Find where the given text appears and provide that cell's center as [X, Y] coordinate. 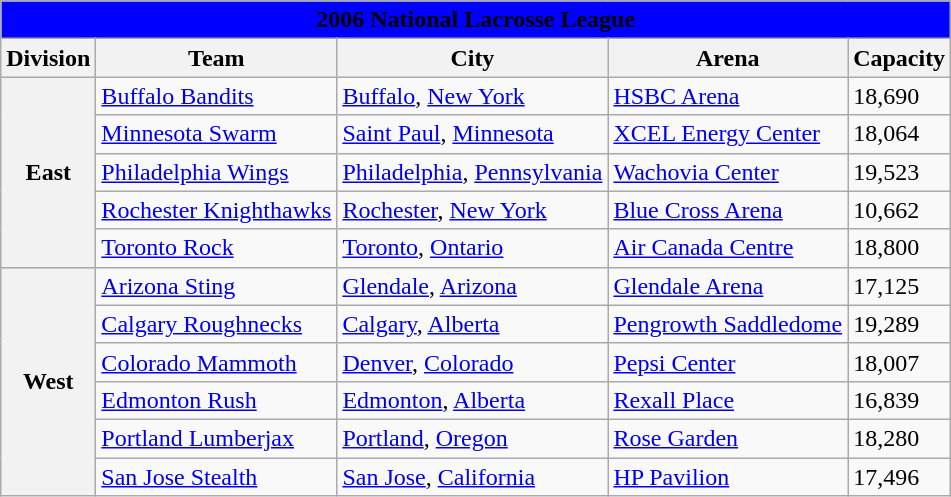
Portland Lumberjax [216, 438]
Arena [728, 58]
Arizona Sting [216, 286]
Blue Cross Arena [728, 210]
HP Pavilion [728, 477]
Philadelphia, Pennsylvania [472, 172]
Rose Garden [728, 438]
XCEL Energy Center [728, 134]
Denver, Colorado [472, 362]
Rochester, New York [472, 210]
Rochester Knighthawks [216, 210]
Edmonton, Alberta [472, 400]
Pengrowth Saddledome [728, 324]
Rexall Place [728, 400]
Toronto Rock [216, 248]
Air Canada Centre [728, 248]
16,839 [900, 400]
Buffalo Bandits [216, 96]
Calgary, Alberta [472, 324]
Pepsi Center [728, 362]
Minnesota Swarm [216, 134]
17,125 [900, 286]
East [48, 172]
17,496 [900, 477]
Team [216, 58]
2006 National Lacrosse League [476, 20]
18,064 [900, 134]
18,007 [900, 362]
Buffalo, New York [472, 96]
San Jose Stealth [216, 477]
Toronto, Ontario [472, 248]
19,523 [900, 172]
Glendale, Arizona [472, 286]
Colorado Mammoth [216, 362]
City [472, 58]
18,690 [900, 96]
Wachovia Center [728, 172]
18,800 [900, 248]
Edmonton Rush [216, 400]
10,662 [900, 210]
Saint Paul, Minnesota [472, 134]
Capacity [900, 58]
Glendale Arena [728, 286]
HSBC Arena [728, 96]
Portland, Oregon [472, 438]
Calgary Roughnecks [216, 324]
San Jose, California [472, 477]
West [48, 381]
Philadelphia Wings [216, 172]
19,289 [900, 324]
18,280 [900, 438]
Division [48, 58]
